Extract the [X, Y] coordinate from the center of the cell holding the provided text.  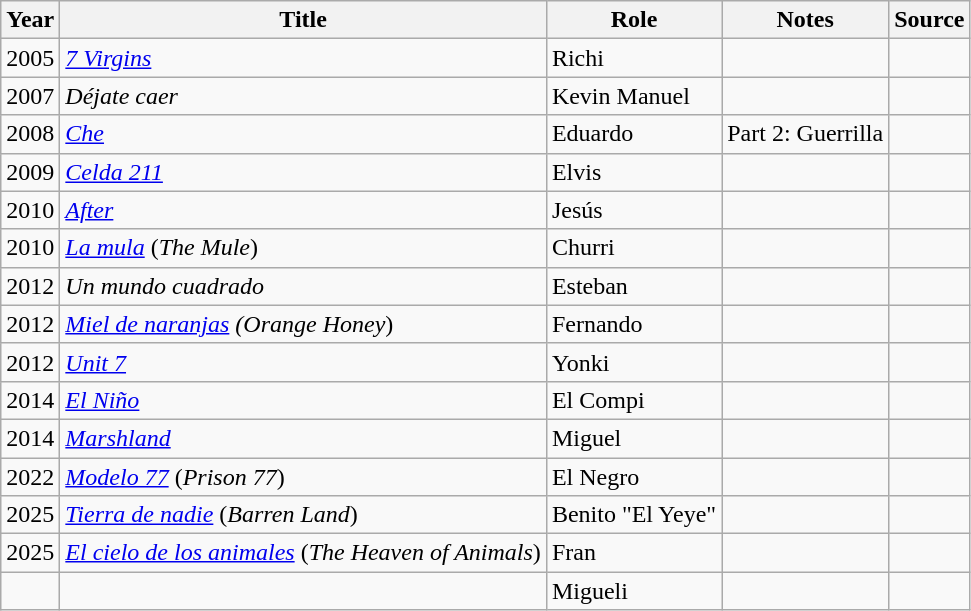
Tierra de nadie (Barren Land) [304, 515]
Title [304, 20]
El Niño [304, 400]
Benito "El Yeye" [634, 515]
La mula (The Mule) [304, 248]
7 Virgins [304, 58]
Unit 7 [304, 362]
Jesús [634, 210]
2008 [30, 134]
El Negro [634, 477]
Notes [806, 20]
Marshland [304, 438]
Eduardo [634, 134]
Churri [634, 248]
Celda 211 [304, 172]
Year [30, 20]
Part 2: Guerrilla [806, 134]
Fran [634, 553]
Source [930, 20]
Elvis [634, 172]
Fernando [634, 324]
2005 [30, 58]
Role [634, 20]
2022 [30, 477]
2007 [30, 96]
Richi [634, 58]
Esteban [634, 286]
2009 [30, 172]
Yonki [634, 362]
El cielo de los animales (The Heaven of Animals) [304, 553]
Miel de naranjas (Orange Honey) [304, 324]
Un mundo cuadrado [304, 286]
Kevin Manuel [634, 96]
Déjate caer [304, 96]
Miguel [634, 438]
Modelo 77 (Prison 77) [304, 477]
Che [304, 134]
After [304, 210]
El Compi [634, 400]
Migueli [634, 591]
